Identify which cell holds the provided text, then report its [X, Y] central coordinate. 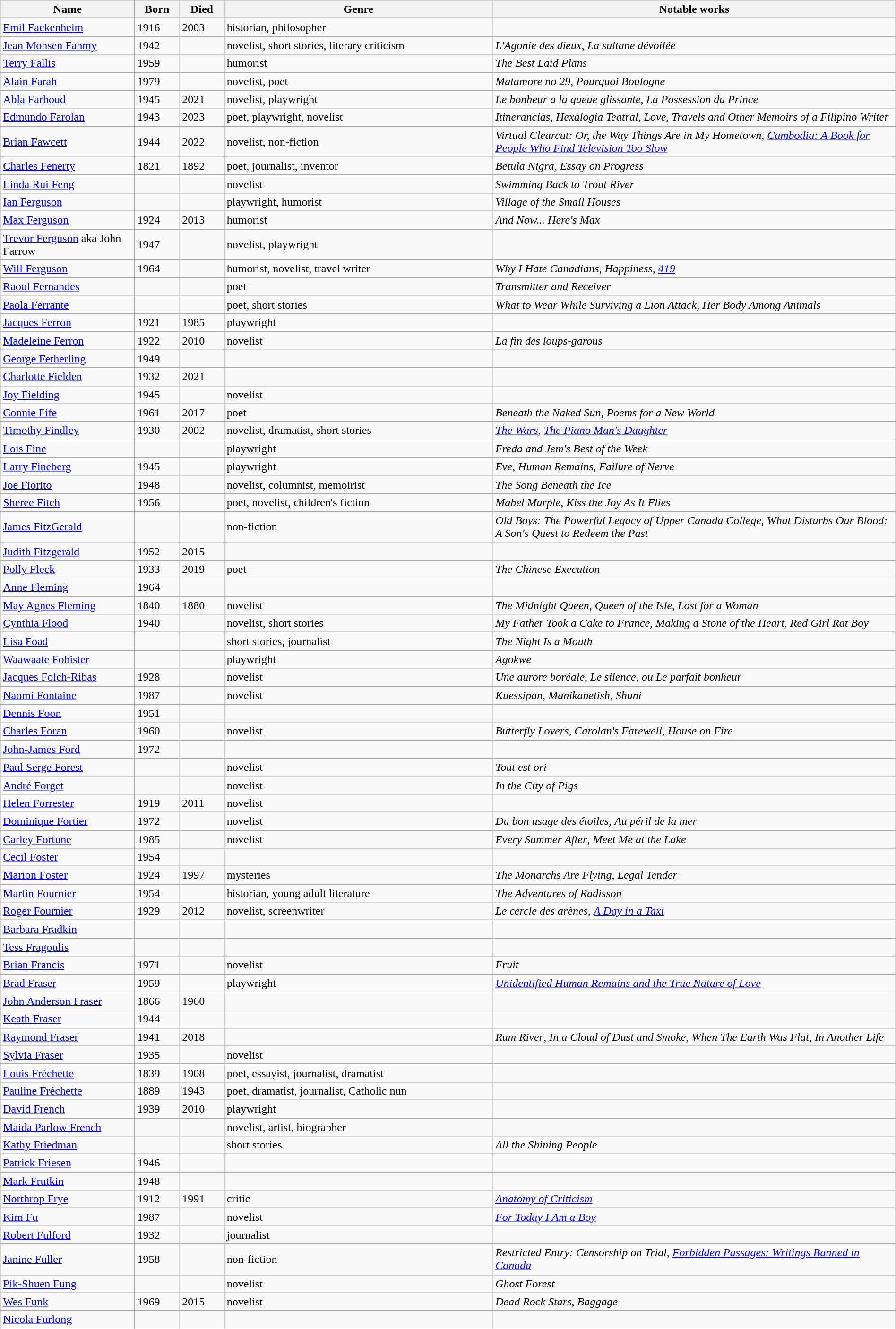
novelist, artist, biographer [358, 1127]
1912 [157, 1199]
1935 [157, 1055]
Betula Nigra, Essay on Progress [695, 166]
Freda and Jem's Best of the Week [695, 449]
Old Boys: The Powerful Legacy of Upper Canada College, What Disturbs Our Blood: A Son's Quest to Redeem the Past [695, 526]
Dominique Fortier [68, 821]
Cecil Foster [68, 857]
1840 [157, 605]
Madeleine Ferron [68, 341]
Judith Fitzgerald [68, 552]
2003 [202, 27]
Alain Farah [68, 81]
Anne Fleming [68, 587]
The Monarchs Are Flying, Legal Tender [695, 875]
La fin des loups-garous [695, 341]
2017 [202, 413]
1922 [157, 341]
Kathy Friedman [68, 1145]
2011 [202, 803]
1979 [157, 81]
1919 [157, 803]
John Anderson Fraser [68, 1001]
1880 [202, 605]
1908 [202, 1073]
The Wars, The Piano Man's Daughter [695, 431]
historian, young adult literature [358, 893]
Patrick Friesen [68, 1163]
1951 [157, 713]
Connie Fife [68, 413]
1969 [157, 1302]
James FitzGerald [68, 526]
Anatomy of Criticism [695, 1199]
Le cercle des arènes, A Day in a Taxi [695, 911]
Dead Rock Stars, Baggage [695, 1302]
My Father Took a Cake to France, Making a Stone of the Heart, Red Girl Rat Boy [695, 623]
Pauline Fréchette [68, 1091]
2012 [202, 911]
Mark Frutkin [68, 1181]
poet, novelist, children's fiction [358, 502]
Name [68, 9]
1939 [157, 1109]
1991 [202, 1199]
Charles Fenerty [68, 166]
Roger Fournier [68, 911]
Janine Fuller [68, 1259]
Waawaate Fobister [68, 659]
Dennis Foon [68, 713]
2002 [202, 431]
novelist, poet [358, 81]
short stories [358, 1145]
1971 [157, 965]
Tout est ori [695, 767]
1921 [157, 323]
Itinerancias, Hexalogia Teatral, Love, Travels and Other Memoirs of a Filipino Writer [695, 117]
humorist, novelist, travel writer [358, 269]
1916 [157, 27]
In the City of Pigs [695, 785]
Rum River, In a Cloud of Dust and Smoke, When The Earth Was Flat, In Another Life [695, 1037]
The Chinese Execution [695, 570]
Naomi Fontaine [68, 695]
David French [68, 1109]
Butterfly Lovers, Carolan's Farewell, House on Fire [695, 731]
short stories, journalist [358, 641]
Linda Rui Feng [68, 184]
critic [358, 1199]
Jacques Folch-Ribas [68, 677]
Kim Fu [68, 1217]
1952 [157, 552]
1958 [157, 1259]
Barbara Fradkin [68, 929]
Timothy Findley [68, 431]
poet, essayist, journalist, dramatist [358, 1073]
What to Wear While Surviving a Lion Attack, Her Body Among Animals [695, 305]
Carley Fortune [68, 839]
Edmundo Farolan [68, 117]
1821 [157, 166]
Why I Hate Canadians, Happiness, 419 [695, 269]
1947 [157, 244]
George Fetherling [68, 359]
1933 [157, 570]
Charles Foran [68, 731]
Mabel Murple, Kiss the Joy As It Flies [695, 502]
novelist, short stories, literary criticism [358, 45]
2023 [202, 117]
Joe Fiorito [68, 484]
Le bonheur a la queue glissante, La Possession du Prince [695, 99]
The Song Beneath the Ice [695, 484]
Beneath the Naked Sun, Poems for a New World [695, 413]
novelist, non-fiction [358, 142]
Restricted Entry: Censorship on Trial, Forbidden Passages: Writings Banned in Canada [695, 1259]
Nicola Furlong [68, 1320]
André Forget [68, 785]
For Today I Am a Boy [695, 1217]
Terry Fallis [68, 63]
The Midnight Queen, Queen of the Isle, Lost for a Woman [695, 605]
mysteries [358, 875]
Kuessipan, Manikanetish, Shuni [695, 695]
Village of the Small Houses [695, 202]
Charlotte Fielden [68, 377]
John-James Ford [68, 749]
Notable works [695, 9]
Maida Parlow French [68, 1127]
Cynthia Flood [68, 623]
Genre [358, 9]
1946 [157, 1163]
And Now... Here's Max [695, 220]
Abla Farhoud [68, 99]
1949 [157, 359]
2022 [202, 142]
Larry Fineberg [68, 466]
historian, philosopher [358, 27]
Lois Fine [68, 449]
novelist, dramatist, short stories [358, 431]
Robert Fulford [68, 1235]
L'Agonie des dieux, La sultane dévoilée [695, 45]
Every Summer After, Meet Me at the Lake [695, 839]
1942 [157, 45]
Une aurore boréale, Le silence, ou Le parfait bonheur [695, 677]
Ghost Forest [695, 1284]
novelist, screenwriter [358, 911]
Du bon usage des étoiles, Au péril de la mer [695, 821]
Wes Funk [68, 1302]
Jean Mohsen Fahmy [68, 45]
The Night Is a Mouth [695, 641]
novelist, columnist, memoirist [358, 484]
Polly Fleck [68, 570]
Sylvia Fraser [68, 1055]
Fruit [695, 965]
Swimming Back to Trout River [695, 184]
Martin Fournier [68, 893]
Raoul Fernandes [68, 287]
Paola Ferrante [68, 305]
2018 [202, 1037]
Joy Fielding [68, 395]
Jacques Ferron [68, 323]
Lisa Foad [68, 641]
Will Ferguson [68, 269]
Tess Fragoulis [68, 947]
Matamore no 29, Pourquoi Boulogne [695, 81]
Keath Fraser [68, 1019]
poet, playwright, novelist [358, 117]
Brian Francis [68, 965]
Raymond Fraser [68, 1037]
1839 [157, 1073]
Virtual Clearcut: Or, the Way Things Are in My Hometown, Cambodia: A Book for People Who Find Television Too Slow [695, 142]
Pik-Shuen Fung [68, 1284]
playwright, humorist [358, 202]
The Best Laid Plans [695, 63]
1941 [157, 1037]
2013 [202, 220]
1928 [157, 677]
1961 [157, 413]
2019 [202, 570]
poet, journalist, inventor [358, 166]
Max Ferguson [68, 220]
Ian Ferguson [68, 202]
1930 [157, 431]
Marion Foster [68, 875]
Helen Forrester [68, 803]
Transmitter and Receiver [695, 287]
Paul Serge Forest [68, 767]
Northrop Frye [68, 1199]
Sheree Fitch [68, 502]
poet, dramatist, journalist, Catholic nun [358, 1091]
Agokwe [695, 659]
Died [202, 9]
1889 [157, 1091]
The Adventures of Radisson [695, 893]
novelist, short stories [358, 623]
1956 [157, 502]
All the Shining People [695, 1145]
Unidentified Human Remains and the True Nature of Love [695, 983]
Brian Fawcett [68, 142]
1940 [157, 623]
Born [157, 9]
Louis Fréchette [68, 1073]
Brad Fraser [68, 983]
journalist [358, 1235]
poet, short stories [358, 305]
1929 [157, 911]
Trevor Ferguson aka John Farrow [68, 244]
Emil Fackenheim [68, 27]
1892 [202, 166]
1997 [202, 875]
Eve, Human Remains, Failure of Nerve [695, 466]
1866 [157, 1001]
May Agnes Fleming [68, 605]
